For the text-containing cell, return its midpoint in (X, Y) coordinate format. 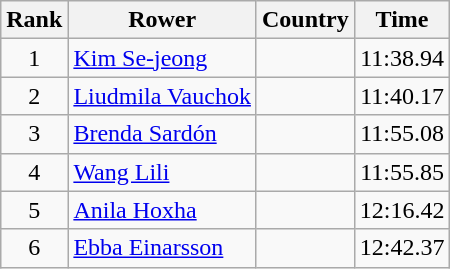
6 (34, 248)
Liudmila Vauchok (162, 96)
11:55.85 (402, 172)
11:40.17 (402, 96)
12:16.42 (402, 210)
Time (402, 20)
Ebba Einarsson (162, 248)
1 (34, 58)
5 (34, 210)
12:42.37 (402, 248)
Brenda Sardón (162, 134)
11:55.08 (402, 134)
11:38.94 (402, 58)
Wang Lili (162, 172)
Rower (162, 20)
Rank (34, 20)
Kim Se-jeong (162, 58)
2 (34, 96)
Country (305, 20)
3 (34, 134)
4 (34, 172)
Anila Hoxha (162, 210)
